Capture the cell that displays the provided text and extract its (x, y) central coordinate. 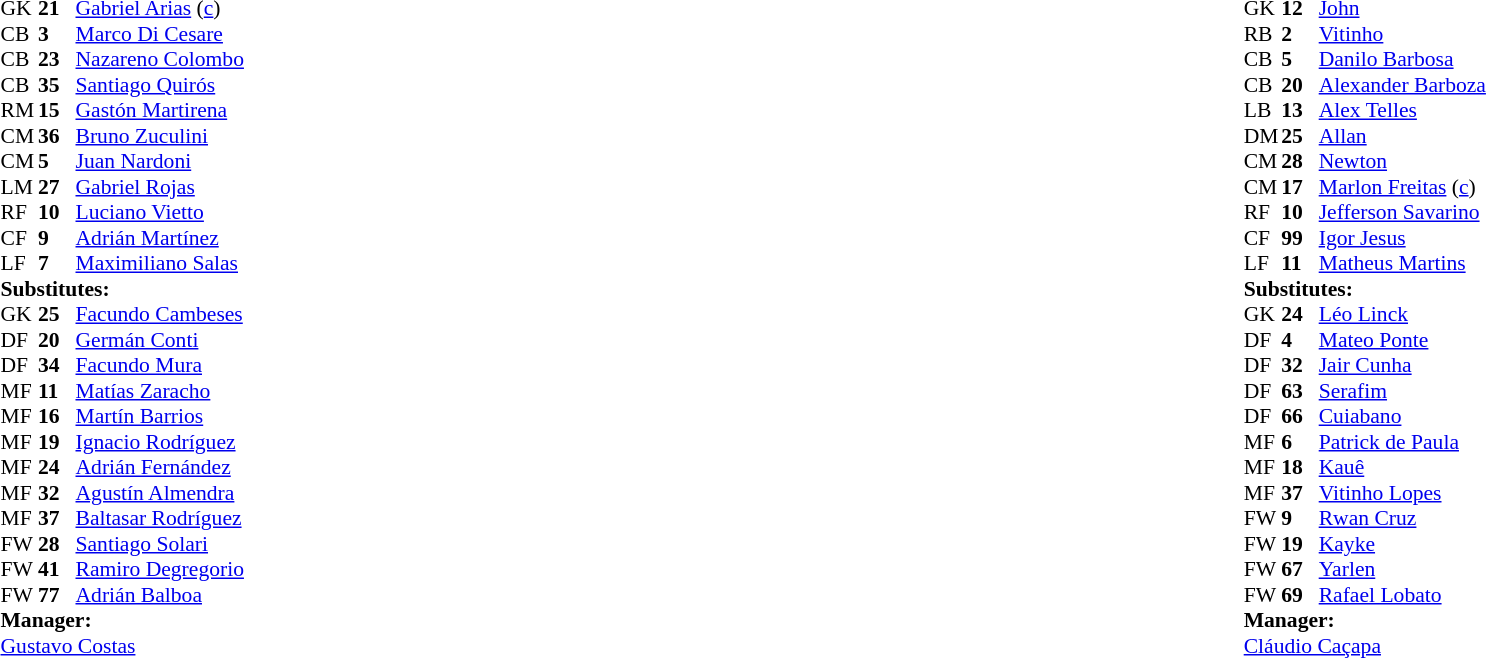
Newton (1402, 161)
LM (19, 187)
16 (57, 417)
Igor Jesus (1402, 238)
Gastón Martirena (160, 111)
Rafael Lobato (1402, 595)
6 (1300, 442)
Yarlen (1402, 569)
Rwan Cruz (1402, 519)
27 (57, 187)
67 (1300, 569)
Santiago Quirós (160, 85)
Santiago Solari (160, 544)
69 (1300, 595)
77 (57, 595)
Martín Barrios (160, 417)
18 (1300, 467)
17 (1300, 187)
63 (1300, 391)
35 (57, 85)
41 (57, 569)
Marco Di Cesare (160, 34)
23 (57, 59)
99 (1300, 238)
Ramiro Degregorio (160, 569)
Agustín Almendra (160, 493)
Luciano Vietto (160, 213)
Vitinho (1402, 34)
Alex Telles (1402, 111)
15 (57, 111)
Facundo Cambeses (160, 315)
Marlon Freitas (c) (1402, 187)
Serafim (1402, 391)
13 (1300, 111)
2 (1300, 34)
3 (57, 34)
RM (19, 111)
Maximiliano Salas (160, 263)
7 (57, 263)
Kauê (1402, 467)
Facundo Mura (160, 365)
4 (1300, 340)
Kayke (1402, 544)
Mateo Ponte (1402, 340)
Matías Zaracho (160, 391)
Vitinho Lopes (1402, 493)
Danilo Barbosa (1402, 59)
Bruno Zuculini (160, 136)
Patrick de Paula (1402, 442)
Allan (1402, 136)
Jefferson Savarino (1402, 213)
Cuiabano (1402, 417)
Adrián Balboa (160, 595)
Baltasar Rodríguez (160, 519)
LB (1263, 111)
Gabriel Rojas (160, 187)
Jair Cunha (1402, 365)
Alexander Barboza (1402, 85)
Germán Conti (160, 340)
Juan Nardoni (160, 161)
66 (1300, 417)
Adrián Martínez (160, 238)
DM (1263, 136)
Ignacio Rodríguez (160, 442)
34 (57, 365)
36 (57, 136)
Léo Linck (1402, 315)
Nazareno Colombo (160, 59)
Matheus Martins (1402, 263)
Adrián Fernández (160, 467)
RB (1263, 34)
